From the cell containing the given text, extract its center point as [x, y] coordinate. 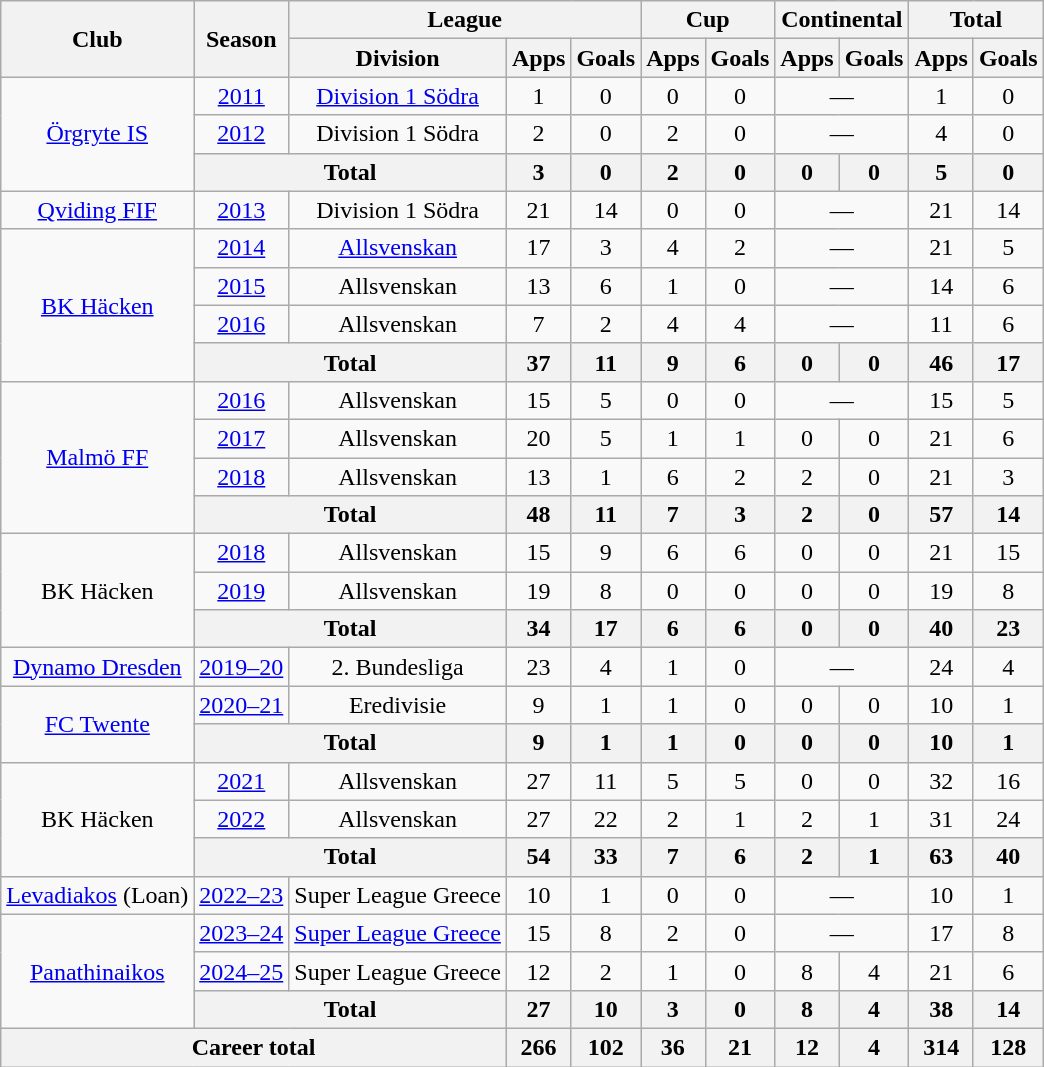
46 [941, 362]
2020–21 [242, 705]
2. Bundesliga [398, 667]
2022 [242, 819]
League [465, 20]
16 [1008, 781]
31 [941, 819]
314 [941, 1047]
63 [941, 857]
48 [538, 515]
2017 [242, 438]
Cup [708, 20]
Panathinaikos [98, 971]
Malmö FF [98, 457]
Season [242, 39]
37 [538, 362]
2019–20 [242, 667]
2014 [242, 248]
Qviding FIF [98, 210]
34 [538, 629]
2013 [242, 210]
Eredivisie [398, 705]
FC Twente [98, 724]
2019 [242, 591]
Dynamo Dresden [98, 667]
266 [538, 1047]
2023–24 [242, 933]
38 [941, 1009]
33 [606, 857]
2012 [242, 134]
2024–25 [242, 971]
32 [941, 781]
57 [941, 515]
102 [606, 1047]
22 [606, 819]
128 [1008, 1047]
36 [673, 1047]
Club [98, 39]
54 [538, 857]
2015 [242, 286]
2021 [242, 781]
Levadiakos (Loan) [98, 895]
Örgryte IS [98, 134]
Continental [842, 20]
Career total [254, 1047]
2022–23 [242, 895]
2011 [242, 96]
20 [538, 438]
Division [398, 58]
